Locate the cell with the specified text and output its (X, Y) center coordinate. 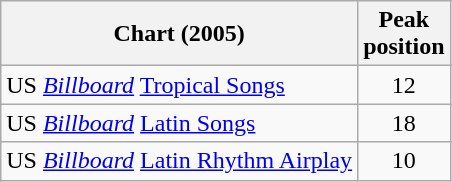
10 (404, 161)
12 (404, 85)
US Billboard Latin Rhythm Airplay (180, 161)
Chart (2005) (180, 34)
US Billboard Tropical Songs (180, 85)
US Billboard Latin Songs (180, 123)
18 (404, 123)
Peakposition (404, 34)
